Locate the cell with the specified text and output its (x, y) center coordinate. 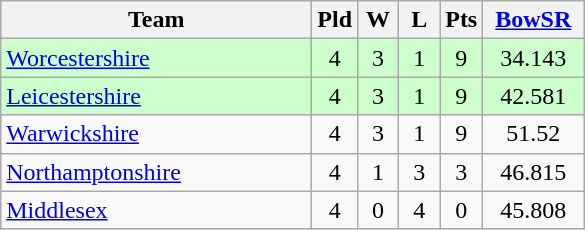
Worcestershire (156, 58)
L (420, 20)
Middlesex (156, 210)
Warwickshire (156, 134)
Pld (335, 20)
46.815 (534, 172)
Pts (462, 20)
51.52 (534, 134)
Northamptonshire (156, 172)
42.581 (534, 96)
Leicestershire (156, 96)
34.143 (534, 58)
BowSR (534, 20)
45.808 (534, 210)
Team (156, 20)
W (378, 20)
